Provide the (x, y) coordinate of the cell's center where the given text is located.  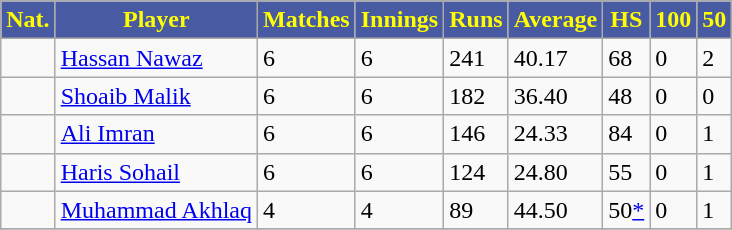
55 (626, 172)
Muhammad Akhlaq (156, 210)
24.80 (556, 172)
100 (674, 20)
124 (476, 172)
24.33 (556, 134)
Player (156, 20)
89 (476, 210)
Runs (476, 20)
2 (714, 58)
Nat. (28, 20)
48 (626, 96)
HS (626, 20)
68 (626, 58)
Matches (307, 20)
Ali Imran (156, 134)
Average (556, 20)
84 (626, 134)
146 (476, 134)
Innings (399, 20)
44.50 (556, 210)
Haris Sohail (156, 172)
50* (626, 210)
40.17 (556, 58)
Shoaib Malik (156, 96)
Hassan Nawaz (156, 58)
50 (714, 20)
241 (476, 58)
36.40 (556, 96)
182 (476, 96)
